Capture the cell that displays the provided text and extract its [X, Y] central coordinate. 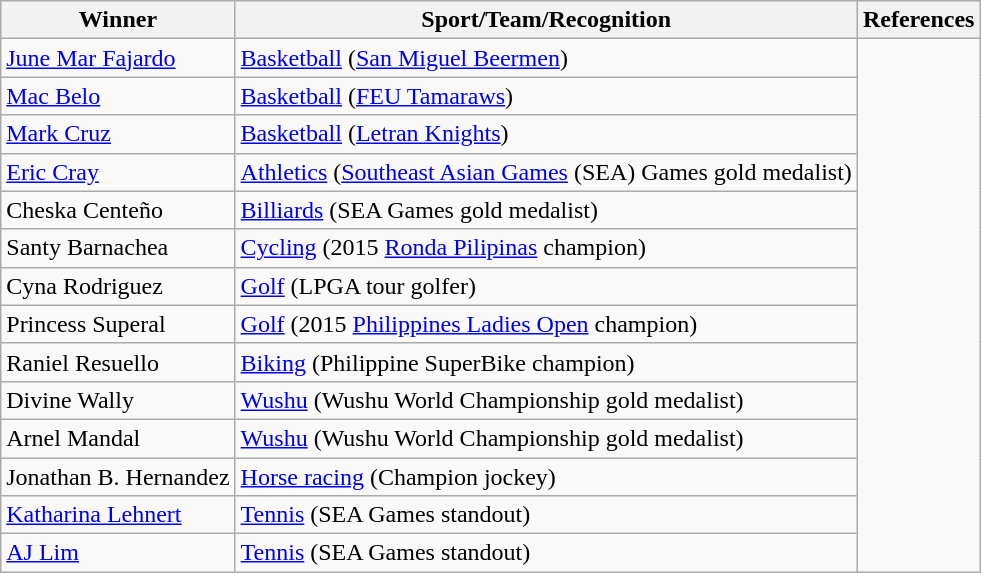
June Mar Fajardo [118, 58]
References [918, 20]
Golf (2015 Philippines Ladies Open champion) [546, 324]
Basketball (FEU Tamaraws) [546, 96]
Basketball (Letran Knights) [546, 134]
Biking (Philippine SuperBike champion) [546, 362]
Billiards (SEA Games gold medalist) [546, 210]
Princess Superal [118, 324]
Cyna Rodriguez [118, 286]
AJ Lim [118, 553]
Raniel Resuello [118, 362]
Arnel Mandal [118, 438]
Athletics (Southeast Asian Games (SEA) Games gold medalist) [546, 172]
Eric Cray [118, 172]
Horse racing (Champion jockey) [546, 477]
Santy Barnachea [118, 248]
Mac Belo [118, 96]
Sport/Team/Recognition [546, 20]
Cheska Centeño [118, 210]
Katharina Lehnert [118, 515]
Winner [118, 20]
Jonathan B. Hernandez [118, 477]
Golf (LPGA tour golfer) [546, 286]
Mark Cruz [118, 134]
Basketball (San Miguel Beermen) [546, 58]
Divine Wally [118, 400]
Cycling (2015 Ronda Pilipinas champion) [546, 248]
